Locate the cell with the specified text and output its (x, y) center coordinate. 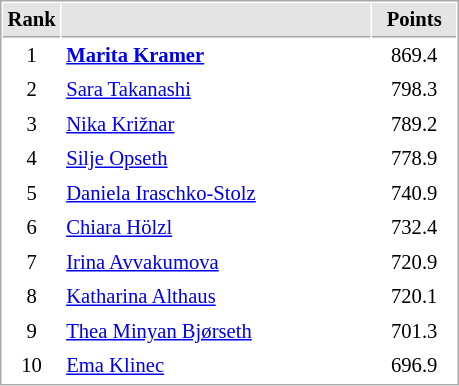
696.9 (414, 366)
Points (414, 20)
720.1 (414, 296)
732.4 (414, 228)
5 (32, 194)
Silje Opseth (216, 158)
8 (32, 296)
701.3 (414, 332)
Marita Kramer (216, 56)
Daniela Iraschko-Stolz (216, 194)
740.9 (414, 194)
Irina Avvakumova (216, 262)
10 (32, 366)
789.2 (414, 124)
9 (32, 332)
7 (32, 262)
6 (32, 228)
869.4 (414, 56)
Katharina Althaus (216, 296)
720.9 (414, 262)
2 (32, 90)
Ema Klinec (216, 366)
4 (32, 158)
Sara Takanashi (216, 90)
Chiara Hölzl (216, 228)
Thea Minyan Bjørseth (216, 332)
1 (32, 56)
3 (32, 124)
Nika Križnar (216, 124)
778.9 (414, 158)
Rank (32, 20)
798.3 (414, 90)
